Return (X, Y) of the center of cell containing provided text 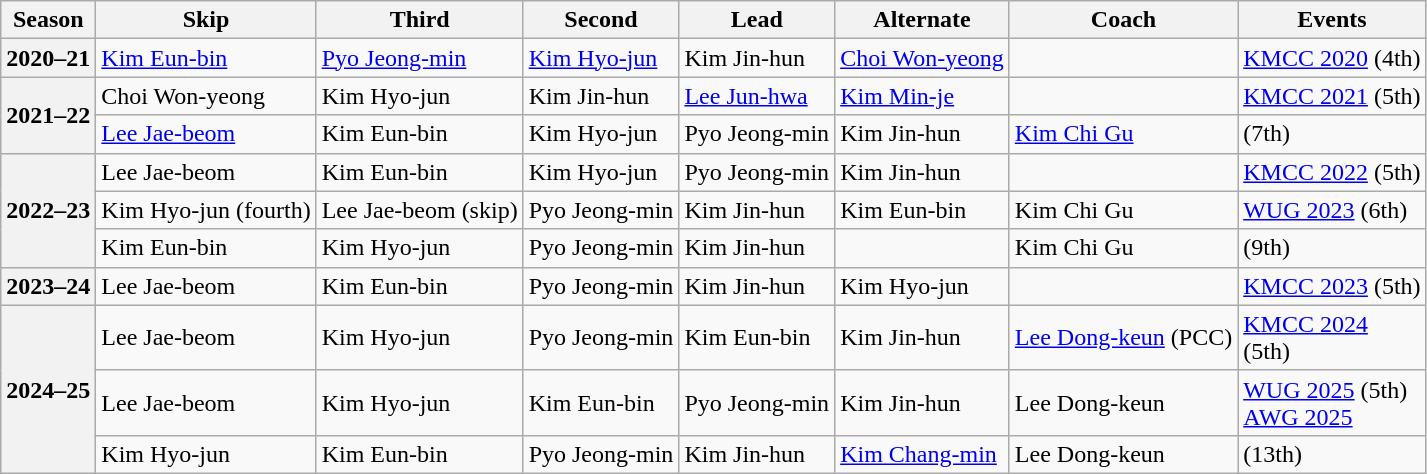
Events (1332, 20)
Lee Jae-beom (skip) (420, 210)
Kim Hyo-jun (fourth) (206, 210)
Kim Min-je (922, 96)
Season (48, 20)
Second (601, 20)
Coach (1123, 20)
2022–23 (48, 210)
2023–24 (48, 286)
Lee Dong-keun (PCC) (1123, 338)
(9th) (1332, 248)
KMCC 2021 (5th) (1332, 96)
Kim Chang-min (922, 454)
Lee Jun-hwa (757, 96)
2024–25 (48, 389)
KMCC 2020 (4th) (1332, 58)
KMCC 2022 (5th) (1332, 172)
Lead (757, 20)
(7th) (1332, 134)
2020–21 (48, 58)
WUG 2025 (5th)AWG 2025 (1332, 402)
KMCC 2024 (5th) (1332, 338)
Alternate (922, 20)
(13th) (1332, 454)
Third (420, 20)
KMCC 2023 (5th) (1332, 286)
2021–22 (48, 115)
WUG 2023 (6th) (1332, 210)
Skip (206, 20)
